Identify which cell holds the provided text, then report its [x, y] central coordinate. 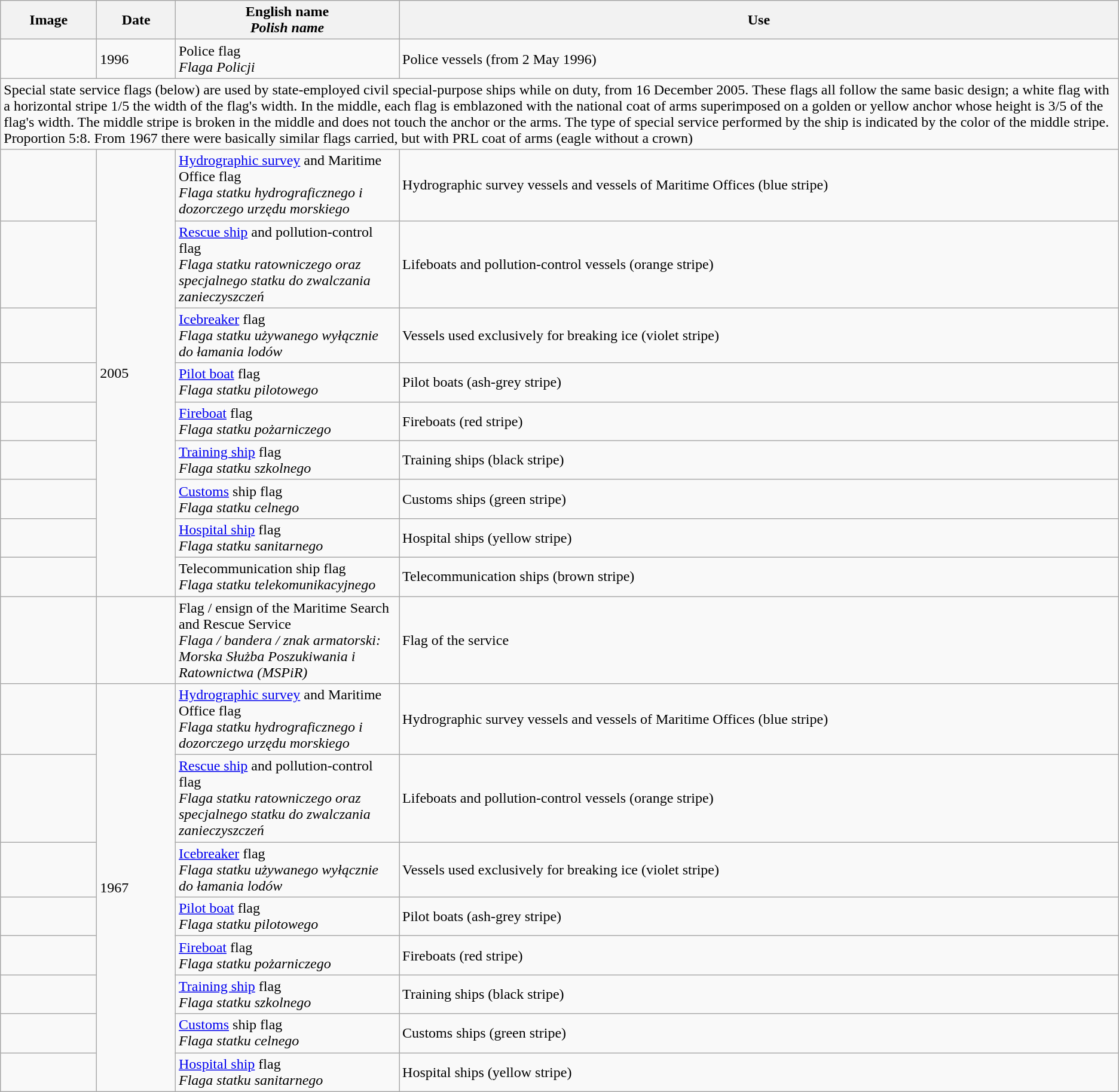
Police flag Flaga Policji [287, 59]
Flag / ensign of the Maritime Search and Rescue ServiceFlaga / bandera / znak armatorski: Morska Służba Poszukiwania i Ratownictwa (MSPiR) [287, 640]
Date [136, 20]
Image [49, 20]
Use [759, 20]
2005 [136, 373]
Police vessels (from 2 May 1996) [759, 59]
English name Polish name [287, 20]
Flag of the service [759, 640]
1967 [136, 888]
Telecommunication ship flag Flaga statku telekomunikacyjnego [287, 576]
1996 [136, 59]
Telecommunication ships (brown stripe) [759, 576]
